Return [x, y] of the center of cell containing provided text 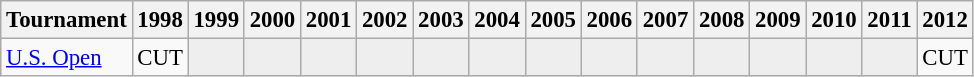
2001 [328, 20]
2010 [834, 20]
2008 [722, 20]
U.S. Open [66, 58]
1998 [160, 20]
Tournament [66, 20]
1999 [216, 20]
2006 [609, 20]
2012 [945, 20]
2005 [553, 20]
2003 [441, 20]
2000 [272, 20]
2011 [890, 20]
2009 [778, 20]
2007 [665, 20]
2004 [497, 20]
2002 [385, 20]
